From the cell containing the given text, extract its center point as (x, y) coordinate. 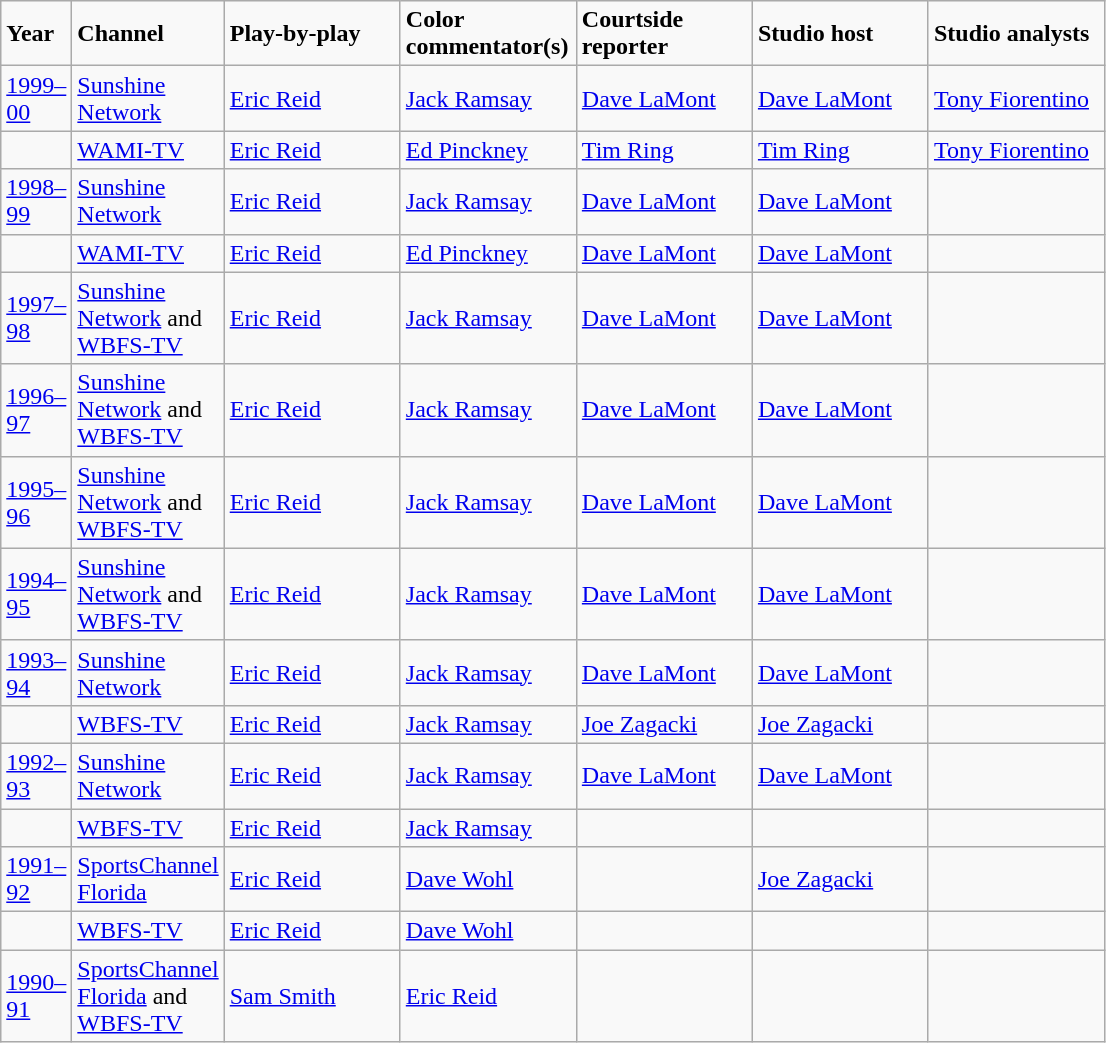
Sam Smith (312, 996)
1992–93 (36, 776)
Year (36, 34)
Studio analysts (1016, 34)
SportsChannel Florida and WBFS-TV (148, 996)
1996–97 (36, 410)
1997–98 (36, 318)
Color commentator(s) (488, 34)
1990–91 (36, 996)
1998–99 (36, 202)
Channel (148, 34)
SportsChannel Florida (148, 880)
1999–00 (36, 98)
1994–95 (36, 594)
Courtside reporter (664, 34)
Play-by-play (312, 34)
Studio host (840, 34)
1995–96 (36, 502)
1991–92 (36, 880)
1993–94 (36, 672)
